Extract the [x, y] coordinate from the center of the cell holding the provided text.  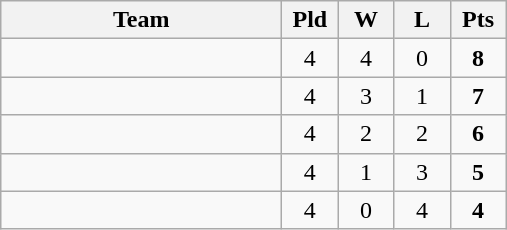
5 [478, 172]
Team [142, 20]
W [366, 20]
6 [478, 134]
7 [478, 96]
Pts [478, 20]
Pld [310, 20]
8 [478, 58]
L [422, 20]
